Detect which cell encompasses the target text, then output its [X, Y] center coordinate. 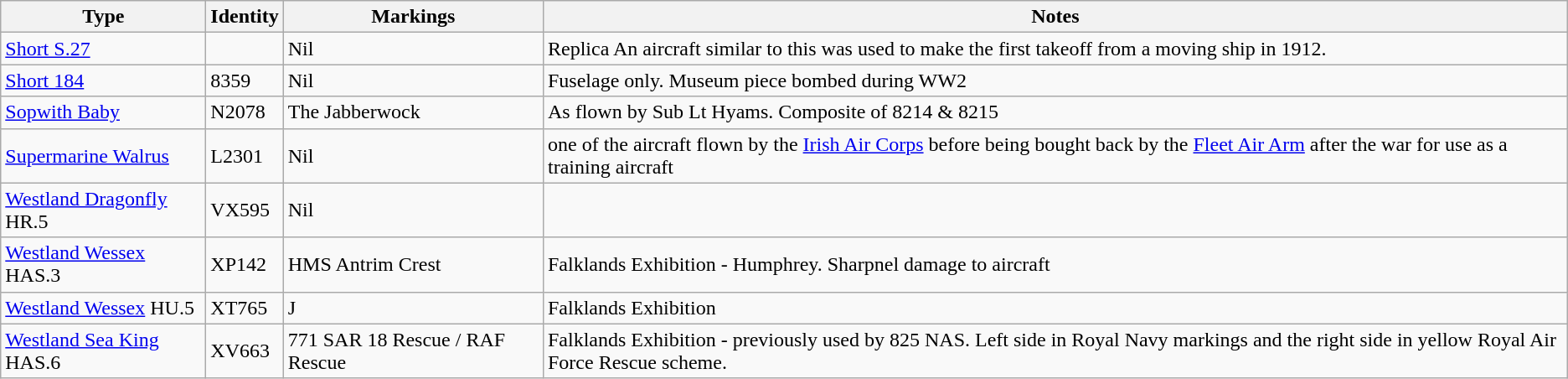
VX595 [245, 210]
Falklands Exhibition [1055, 308]
Falklands Exhibition - Humphrey. Sharpnel damage to aircraft [1055, 265]
XV663 [245, 350]
Westland Sea King HAS.6 [104, 350]
Replica An aircraft similar to this was used to make the first takeoff from a moving ship in 1912. [1055, 49]
The Jabberwock [413, 112]
Westland Wessex HU.5 [104, 308]
Falklands Exhibition - previously used by 825 NAS. Left side in Royal Navy markings and the right side in yellow Royal Air Force Rescue scheme. [1055, 350]
Notes [1055, 17]
8359 [245, 80]
Westland Dragonfly HR.5 [104, 210]
Westland Wessex HAS.3 [104, 265]
XP142 [245, 265]
Short 184 [104, 80]
Supermarine Walrus [104, 156]
N2078 [245, 112]
771 SAR 18 Rescue / RAF Rescue [413, 350]
J [413, 308]
HMS Antrim Crest [413, 265]
XT765 [245, 308]
Fuselage only. Museum piece bombed during WW2 [1055, 80]
Type [104, 17]
Markings [413, 17]
Identity [245, 17]
one of the aircraft flown by the Irish Air Corps before being bought back by the Fleet Air Arm after the war for use as a training aircraft [1055, 156]
Short S.27 [104, 49]
As flown by Sub Lt Hyams. Composite of 8214 & 8215 [1055, 112]
L2301 [245, 156]
Sopwith Baby [104, 112]
